Detect which cell encompasses the target text, then output its [x, y] center coordinate. 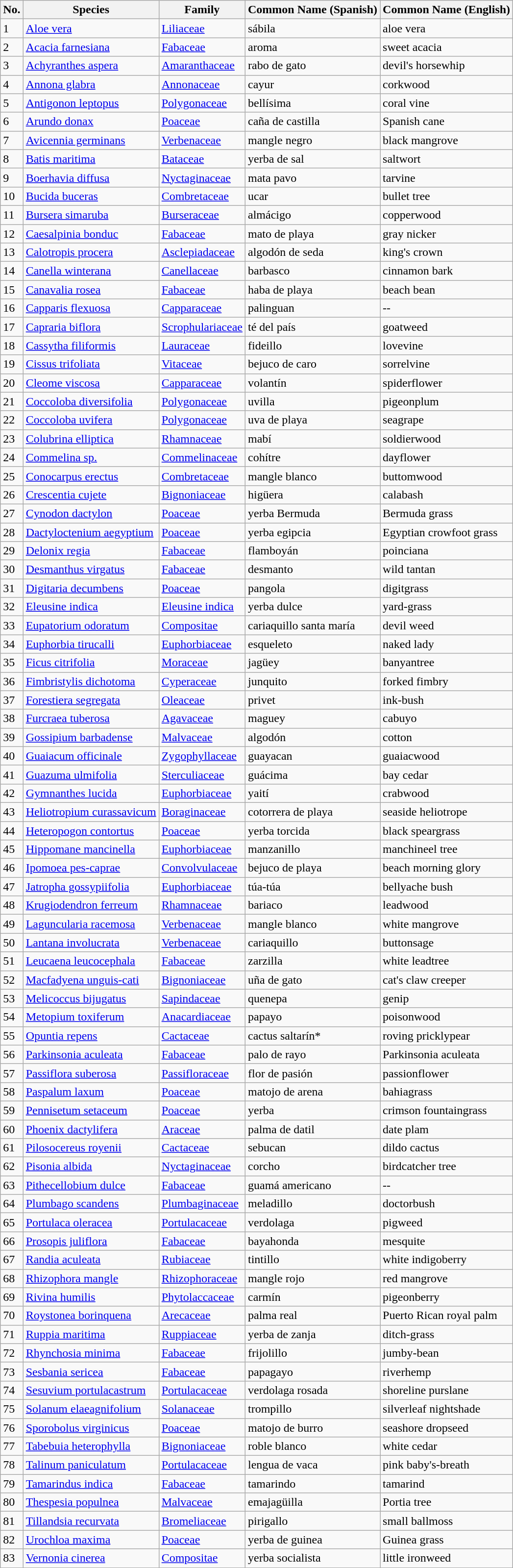
bejuco de caro [313, 364]
Avicennia germinans [91, 140]
Paspalum laxum [91, 1092]
Oleaceae [202, 700]
Thespesia populnea [91, 1502]
Ruppiaceae [202, 1334]
white cedar [447, 1446]
bellyache bush [447, 887]
5 [12, 103]
yerba Bermuda [313, 513]
67 [12, 1260]
Randia aculeata [91, 1260]
Acacia farnesiana [91, 47]
poisonwood [447, 1017]
30 [12, 570]
Guinea grass [447, 1540]
algodón [313, 737]
ditch-grass [447, 1334]
gray nicker [447, 234]
calabash [447, 495]
Pithecellobium dulce [91, 1185]
yerba de guinea [313, 1540]
20 [12, 383]
Opuntia repens [91, 1036]
Bataceae [202, 159]
higüera [313, 495]
meladillo [313, 1204]
63 [12, 1185]
cariaquillo [313, 943]
cayur [313, 84]
Delonix regia [91, 551]
verdolaga [313, 1222]
Common Name (Spanish) [313, 10]
66 [12, 1241]
61 [12, 1148]
yerba [313, 1110]
king's crown [447, 252]
crimson fountaingrass [447, 1110]
palma de datil [313, 1129]
60 [12, 1129]
sábila [313, 28]
trompillo [313, 1409]
Canavalia rosea [91, 290]
79 [12, 1484]
mesquite [447, 1241]
Forestiera segregata [91, 700]
41 [12, 774]
33 [12, 625]
83 [12, 1558]
10 [12, 196]
Ruppia maritima [91, 1334]
túa-túa [313, 887]
64 [12, 1204]
2 [12, 47]
genip [447, 998]
18 [12, 346]
77 [12, 1446]
cinnamon bark [447, 271]
Araceae [202, 1129]
1 [12, 28]
81 [12, 1521]
Coccoloba uvifera [91, 420]
corkwood [447, 84]
cotton [447, 737]
Bromeliaceae [202, 1521]
65 [12, 1222]
mata pavo [313, 177]
Species [91, 10]
Hippomane mancinella [91, 849]
16 [12, 308]
Caesalpinia bonduc [91, 234]
Phoenix dactylifera [91, 1129]
rabo de gato [313, 66]
68 [12, 1278]
55 [12, 1036]
Canellaceae [202, 271]
cactus saltarín* [313, 1036]
Passiflora suberosa [91, 1073]
bay cedar [447, 774]
Cassytha filiformis [91, 346]
43 [12, 812]
Heteropogon contortus [91, 831]
digitgrass [447, 588]
crabwood [447, 793]
yerba dulce [313, 607]
54 [12, 1017]
dayflower [447, 457]
uva de playa [313, 420]
matojo de burro [313, 1428]
7 [12, 140]
Colubrina elliptica [91, 439]
palinguan [313, 308]
52 [12, 980]
mangle negro [313, 140]
Furcraea tuberosa [91, 719]
Capraria biflora [91, 327]
lovevine [447, 346]
Zygophyllaceae [202, 756]
Krugiodendron ferreum [91, 905]
soldierwood [447, 439]
Puerto Rican royal palm [447, 1316]
guaiacwood [447, 756]
Family [202, 10]
Calotropis procera [91, 252]
74 [12, 1390]
haba de playa [313, 290]
barbasco [313, 271]
ink-bush [447, 700]
Leucaena leucocephala [91, 961]
Pilosocereus royenii [91, 1148]
poinciana [447, 551]
desmanto [313, 570]
59 [12, 1110]
cariaquillo santa maría [313, 625]
yerba de zanja [313, 1334]
Digitaria decumbens [91, 588]
corcho [313, 1167]
26 [12, 495]
maguey [313, 719]
Desmanthus virgatus [91, 570]
Plumbaginaceae [202, 1204]
69 [12, 1297]
Fimbristylis dichotoma [91, 681]
Tillandsia recurvata [91, 1521]
emajagüilla [313, 1502]
38 [12, 719]
28 [12, 532]
Boraginaceae [202, 812]
13 [12, 252]
pigweed [447, 1222]
passionflower [447, 1073]
junquito [313, 681]
6 [12, 122]
aroma [313, 47]
lengua de vaca [313, 1465]
shoreline purslane [447, 1390]
Bucida buceras [91, 196]
birdcatcher tree [447, 1167]
21 [12, 401]
yard-grass [447, 607]
34 [12, 644]
Commelinaceae [202, 457]
8 [12, 159]
Metopium toxiferum [91, 1017]
Burseraceae [202, 215]
Cyperaceae [202, 681]
palma real [313, 1316]
jumby-bean [447, 1353]
sebucan [313, 1148]
cat's claw creeper [447, 980]
yerba socialista [313, 1558]
flor de pasión [313, 1073]
pirigallo [313, 1521]
15 [12, 290]
yaití [313, 793]
22 [12, 420]
fideillo [313, 346]
Guazuma ulmifolia [91, 774]
Bermuda grass [447, 513]
red mangrove [447, 1278]
tintillo [313, 1260]
bullet tree [447, 196]
56 [12, 1054]
Dactyloctenium aegyptium [91, 532]
46 [12, 868]
saltwort [447, 159]
seaside heliotrope [447, 812]
black mangrove [447, 140]
cohítre [313, 457]
goatweed [447, 327]
matojo de arena [313, 1092]
Heliotropium curassavicum [91, 812]
banyantree [447, 663]
papayo [313, 1017]
9 [12, 177]
Moraceae [202, 663]
manchineel tree [447, 849]
bejuco de playa [313, 868]
white mangrove [447, 924]
cotorrera de playa [313, 812]
48 [12, 905]
Vitaceae [202, 364]
47 [12, 887]
caña de castilla [313, 122]
tarvine [447, 177]
32 [12, 607]
80 [12, 1502]
carmín [313, 1297]
doctorbush [447, 1204]
small ballmoss [447, 1521]
23 [12, 439]
Capparis flexuosa [91, 308]
Agavaceae [202, 719]
82 [12, 1540]
29 [12, 551]
49 [12, 924]
57 [12, 1073]
35 [12, 663]
Sporobolus virginicus [91, 1428]
Laguncularia racemosa [91, 924]
51 [12, 961]
17 [12, 327]
Scrophulariaceae [202, 327]
14 [12, 271]
Amaranthaceae [202, 66]
jagüey [313, 663]
silverleaf nightshade [447, 1409]
Achyranthes aspera [91, 66]
yerba de sal [313, 159]
50 [12, 943]
Gymnanthes lucida [91, 793]
75 [12, 1409]
coral vine [447, 103]
roving pricklypear [447, 1036]
beach bean [447, 290]
tamarind [447, 1484]
zarzilla [313, 961]
Lauraceae [202, 346]
36 [12, 681]
devil's horsewhip [447, 66]
72 [12, 1353]
uña de gato [313, 980]
ucar [313, 196]
12 [12, 234]
27 [12, 513]
Jatropha gossypiifolia [91, 887]
spiderflower [447, 383]
Rhizophoraceae [202, 1278]
70 [12, 1316]
Solanaceae [202, 1409]
Rubiaceae [202, 1260]
Cissus trifoliata [91, 364]
76 [12, 1428]
24 [12, 457]
uvilla [313, 401]
Rhizophora mangle [91, 1278]
Common Name (English) [447, 10]
Batis maritima [91, 159]
Tamarindus indica [91, 1484]
Pisonia albida [91, 1167]
11 [12, 215]
Annonaceae [202, 84]
leadwood [447, 905]
pigeonplum [447, 401]
mabí [313, 439]
Melicoccus bijugatus [91, 998]
Plumbago scandens [91, 1204]
Asclepiadaceae [202, 252]
Canella winterana [91, 271]
frijolillo [313, 1353]
naked lady [447, 644]
Urochloa maxima [91, 1540]
seagrape [447, 420]
Guaiacum officinale [91, 756]
Coccoloba diversifolia [91, 401]
devil weed [447, 625]
forked fimbry [447, 681]
Portia tree [447, 1502]
45 [12, 849]
cabuyo [447, 719]
mangle rojo [313, 1278]
Roystonea borinquena [91, 1316]
té del país [313, 327]
Liliaceae [202, 28]
Sapindaceae [202, 998]
3 [12, 66]
Egyptian crowfoot grass [447, 532]
pigeonberry [447, 1297]
Bursera simaruba [91, 215]
4 [12, 84]
palo de rayo [313, 1054]
pink baby's-breath [447, 1465]
Euphorbia tirucalli [91, 644]
Vernonia cinerea [91, 1558]
53 [12, 998]
Aloe vera [91, 28]
Annona glabra [91, 84]
Passifloraceae [202, 1073]
buttonsage [447, 943]
seashore dropseed [447, 1428]
Portulaca oleracea [91, 1222]
Talinum paniculatum [91, 1465]
73 [12, 1371]
Macfadyena unguis-cati [91, 980]
esqueleto [313, 644]
Cynodon dactylon [91, 513]
white leadtree [447, 961]
44 [12, 831]
Ficus citrifolia [91, 663]
62 [12, 1167]
40 [12, 756]
sorrelvine [447, 364]
Sesuvium portulacastrum [91, 1390]
algodón de seda [313, 252]
copperwood [447, 215]
quenepa [313, 998]
riverhemp [447, 1371]
Ipomoea pes-caprae [91, 868]
volantín [313, 383]
Rivina humilis [91, 1297]
guayacan [313, 756]
19 [12, 364]
Conocarpus erectus [91, 476]
Crescentia cujete [91, 495]
Lantana involucrata [91, 943]
yerba egipcia [313, 532]
bayahonda [313, 1241]
Boerhavia diffusa [91, 177]
yerba torcida [313, 831]
71 [12, 1334]
white indigoberry [447, 1260]
tamarindo [313, 1484]
privet [313, 700]
beach morning glory [447, 868]
verdolaga rosada [313, 1390]
42 [12, 793]
dildo cactus [447, 1148]
pangola [313, 588]
Spanish cane [447, 122]
guácima [313, 774]
guamá americano [313, 1185]
Gossipium barbadense [91, 737]
sweet acacia [447, 47]
Arundo donax [91, 122]
Pennisetum setaceum [91, 1110]
bellísima [313, 103]
roble blanco [313, 1446]
Rhynchosia minima [91, 1353]
58 [12, 1092]
37 [12, 700]
25 [12, 476]
mato de playa [313, 234]
black speargrass [447, 831]
Cleome viscosa [91, 383]
Solanum elaeagnifolium [91, 1409]
Prosopis juliflora [91, 1241]
papagayo [313, 1371]
Phytolaccaceae [202, 1297]
date plam [447, 1129]
Anacardiaceae [202, 1017]
Commelina sp. [91, 457]
78 [12, 1465]
almácigo [313, 215]
Eupatorium odoratum [91, 625]
Sterculiaceae [202, 774]
31 [12, 588]
Antigonon leptopus [91, 103]
bariaco [313, 905]
Convolvulaceae [202, 868]
Tabebuia heterophylla [91, 1446]
wild tantan [447, 570]
No. [12, 10]
bahiagrass [447, 1092]
39 [12, 737]
buttomwood [447, 476]
manzanillo [313, 849]
aloe vera [447, 28]
Arecaceae [202, 1316]
flamboyán [313, 551]
little ironweed [447, 1558]
Sesbania sericea [91, 1371]
